Search for the cell housing the specified text and yield its (X, Y) center coordinate. 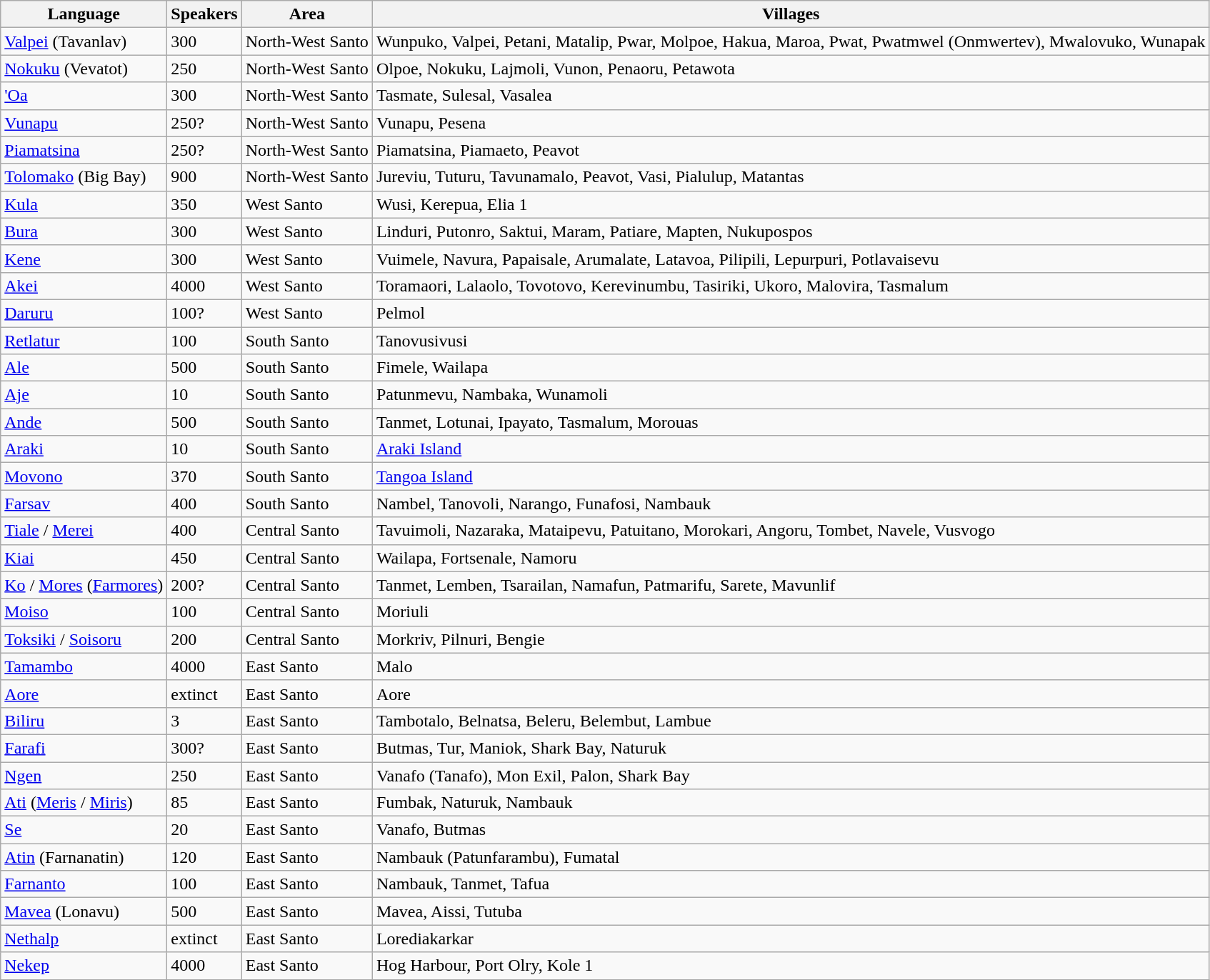
Speakers (204, 14)
200? (204, 585)
Nambauk (Patunfarambu), Fumatal (791, 857)
3 (204, 721)
Nekep (84, 966)
Vunapu (84, 123)
Morkriv, Pilnuri, Bengie (791, 639)
Ngen (84, 775)
Wailapa, Fortsenale, Namoru (791, 558)
Ko / Mores (Farmores) (84, 585)
Vuimele, Navura, Papaisale, Arumalate, Latavoa, Pilipili, Lepurpuri, Potlavaisevu (791, 259)
Biliru (84, 721)
Bura (84, 231)
Mavea, Aissi, Tutuba (791, 911)
Vanafo (Tanafo), Mon Exil, Palon, Shark Bay (791, 775)
Retlatur (84, 341)
Vunapu, Pesena (791, 123)
Atin (Farnanatin) (84, 857)
Kiai (84, 558)
Tasmate, Sulesal, Vasalea (791, 96)
Butmas, Tur, Maniok, Shark Bay, Naturuk (791, 748)
85 (204, 803)
Tanmet, Lemben, Tsarailan, Namafun, Patmarifu, Sarete, Mavunlif (791, 585)
Toksiki / Soisoru (84, 639)
Villages (791, 14)
350 (204, 204)
Jureviu, Tuturu, Tavunamalo, Peavot, Vasi, Pialulup, Matantas (791, 177)
Language (84, 14)
Tambotalo, Belnatsa, Beleru, Belembut, Lambue (791, 721)
Moriuli (791, 612)
Olpoe, Nokuku, Lajmoli, Vunon, Penaoru, Petawota (791, 69)
Nokuku (Vevatot) (84, 69)
Tavuimoli, Nazaraka, Mataipevu, Patuitano, Morokari, Angoru, Tombet, Navele, Vusvogo (791, 531)
Patunmevu, Nambaka, Wunamoli (791, 395)
Akei (84, 286)
120 (204, 857)
20 (204, 830)
900 (204, 177)
Lorediakarkar (791, 939)
Valpei (Tavanlav) (84, 41)
Farnanto (84, 884)
Araki Island (791, 449)
Kene (84, 259)
Malo (791, 666)
Kula (84, 204)
Daruru (84, 313)
Area (307, 14)
Toramaori, Lalaolo, Tovotovo, Kerevinumbu, Tasiriki, Ukoro, Malovira, Tasmalum (791, 286)
Wunpuko, Valpei, Petani, Matalip, Pwar, Molpoe, Hakua, Maroa, Pwat, Pwatmwel (Onmwertev), Mwalovuko, Wunapak (791, 41)
Nethalp (84, 939)
Tanmet, Lotunai, Ipayato, Tasmalum, Morouas (791, 422)
Moiso (84, 612)
Tangoa Island (791, 476)
Movono (84, 476)
Piamatsina, Piamaeto, Peavot (791, 150)
Ande (84, 422)
Aje (84, 395)
Fumbak, Naturuk, Nambauk (791, 803)
'Oa (84, 96)
Tamambo (84, 666)
Ale (84, 368)
Se (84, 830)
Nambauk, Tanmet, Tafua (791, 884)
Farsav (84, 504)
300? (204, 748)
100? (204, 313)
Piamatsina (84, 150)
Hog Harbour, Port Olry, Kole 1 (791, 966)
Farafi (84, 748)
Nambel, Tanovoli, Narango, Funafosi, Nambauk (791, 504)
Ati (Meris / Miris) (84, 803)
200 (204, 639)
Tiale / Merei (84, 531)
Wusi, Kerepua, Elia 1 (791, 204)
Araki (84, 449)
Tolomako (Big Bay) (84, 177)
Linduri, Putonro, Saktui, Maram, Patiare, Mapten, Nukupospos (791, 231)
450 (204, 558)
Pelmol (791, 313)
Vanafo, Butmas (791, 830)
Fimele, Wailapa (791, 368)
370 (204, 476)
Tanovusivusi (791, 341)
Mavea (Lonavu) (84, 911)
